Determine the [x, y] coordinate at the center of the cell enclosing the given text.  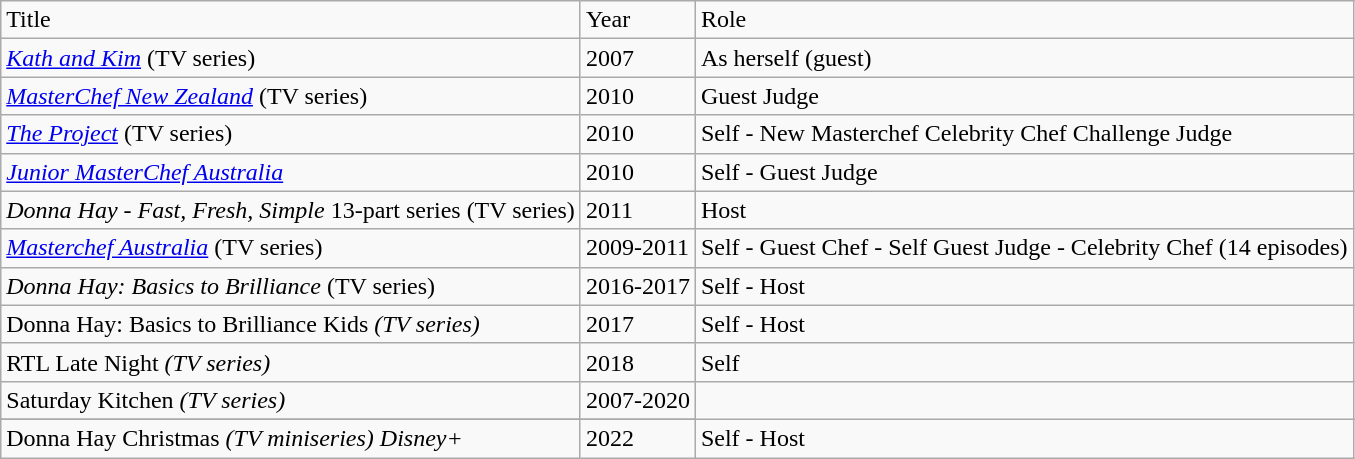
Saturday Kitchen (TV series) [291, 400]
Self - Guest Chef - Self Guest Judge - Celebrity Chef (14 episodes) [1024, 248]
2017 [638, 324]
Masterchef Australia (TV series) [291, 248]
Donna Hay: Basics to Brilliance (TV series) [291, 286]
2016-2017 [638, 286]
Donna Hay - Fast, Fresh, Simple 13-part series (TV series) [291, 210]
Donna Hay: Basics to Brilliance Kids (TV series) [291, 324]
Self [1024, 362]
Self - New Masterchef Celebrity Chef Challenge Judge [1024, 134]
2007-2020 [638, 400]
As herself (guest) [1024, 58]
2007 [638, 58]
2009-2011 [638, 248]
2022 [638, 438]
The Project (TV series) [291, 134]
Guest Judge [1024, 96]
MasterChef New Zealand (TV series) [291, 96]
Year [638, 20]
Host [1024, 210]
RTL Late Night (TV series) [291, 362]
2011 [638, 210]
Donna Hay Christmas (TV miniseries) Disney+ [291, 438]
Role [1024, 20]
2018 [638, 362]
Junior MasterChef Australia [291, 172]
Self - Guest Judge [1024, 172]
Kath and Kim (TV series) [291, 58]
Title [291, 20]
